Provide the [x, y] coordinate of the cell's center where the given text is located.  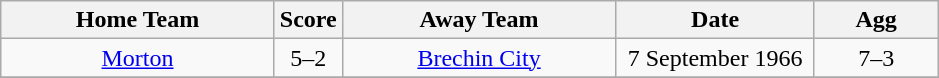
Score [308, 20]
7 September 1966 [716, 58]
Morton [138, 58]
Brechin City [479, 58]
Away Team [479, 20]
7–3 [876, 58]
Agg [876, 20]
Home Team [138, 20]
Date [716, 20]
5–2 [308, 58]
